For the text-containing cell, return its midpoint in [x, y] coordinate format. 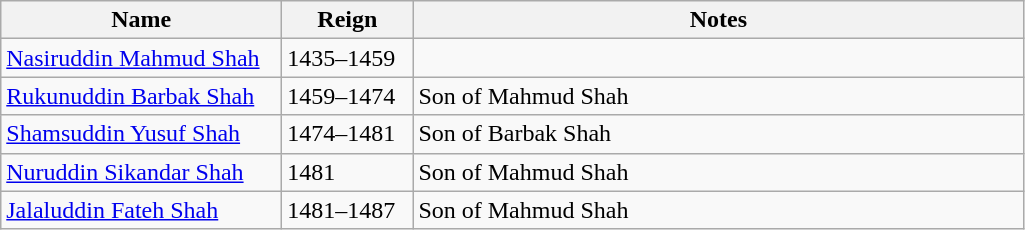
Name [142, 20]
Nasiruddin Mahmud Shah [142, 58]
1459–1474 [348, 96]
1481 [348, 172]
Son of Barbak Shah [718, 134]
Rukunuddin Barbak Shah [142, 96]
Notes [718, 20]
Nuruddin Sikandar Shah [142, 172]
Reign [348, 20]
Shamsuddin Yusuf Shah [142, 134]
Jalaluddin Fateh Shah [142, 210]
1474–1481 [348, 134]
1435–1459 [348, 58]
1481–1487 [348, 210]
